Pinpoint the cell where the given text exists, returning its [X, Y] midpoint coordinate. 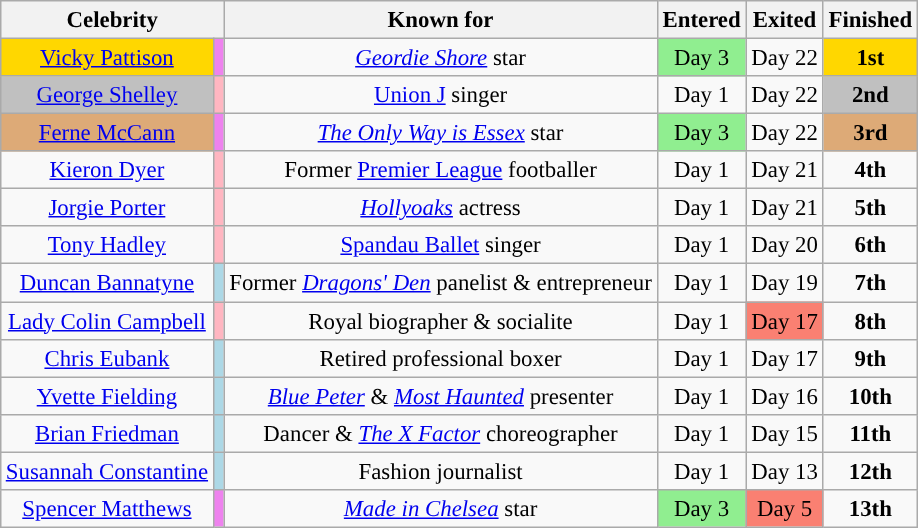
9th [870, 358]
George Shelley [106, 95]
Retired professional boxer [440, 358]
Day 15 [784, 433]
Day 13 [784, 471]
Union J singer [440, 95]
4th [870, 170]
Kieron Dyer [106, 170]
Exited [784, 20]
Hollyoaks actress [440, 208]
Royal biographer & socialite [440, 321]
Entered [702, 20]
Former Dragons' Den panelist & entrepreneur [440, 283]
13th [870, 508]
Chris Eubank [106, 358]
11th [870, 433]
7th [870, 283]
Day 16 [784, 396]
Geordie Shore star [440, 57]
Vicky Pattison [106, 57]
The Only Way is Essex star [440, 133]
8th [870, 321]
Blue Peter & Most Haunted presenter [440, 396]
Yvette Fielding [106, 396]
Spencer Matthews [106, 508]
3rd [870, 133]
12th [870, 471]
Made in Chelsea star [440, 508]
Day 5 [784, 508]
Dancer & The X Factor choreographer [440, 433]
Jorgie Porter [106, 208]
6th [870, 245]
Duncan Bannatyne [106, 283]
Day 19 [784, 283]
Ferne McCann [106, 133]
2nd [870, 95]
Lady Colin Campbell [106, 321]
Spandau Ballet singer [440, 245]
Celebrity [112, 20]
Fashion journalist [440, 471]
1st [870, 57]
10th [870, 396]
Brian Friedman [106, 433]
Tony Hadley [106, 245]
Finished [870, 20]
Day 20 [784, 245]
Susannah Constantine [106, 471]
Former Premier League footballer [440, 170]
5th [870, 208]
Known for [440, 20]
